Return [x, y] of the center of cell containing provided text 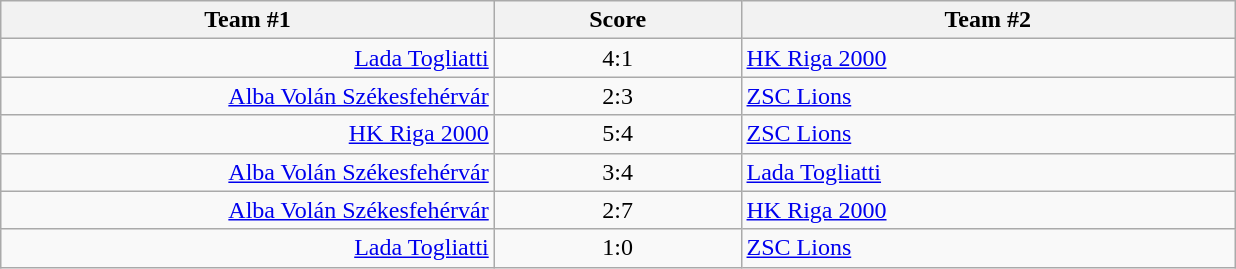
Team #2 [988, 20]
2:3 [618, 96]
3:4 [618, 172]
Score [618, 20]
1:0 [618, 248]
2:7 [618, 210]
Team #1 [248, 20]
4:1 [618, 58]
5:4 [618, 134]
